Capture the cell that displays the provided text and extract its [X, Y] central coordinate. 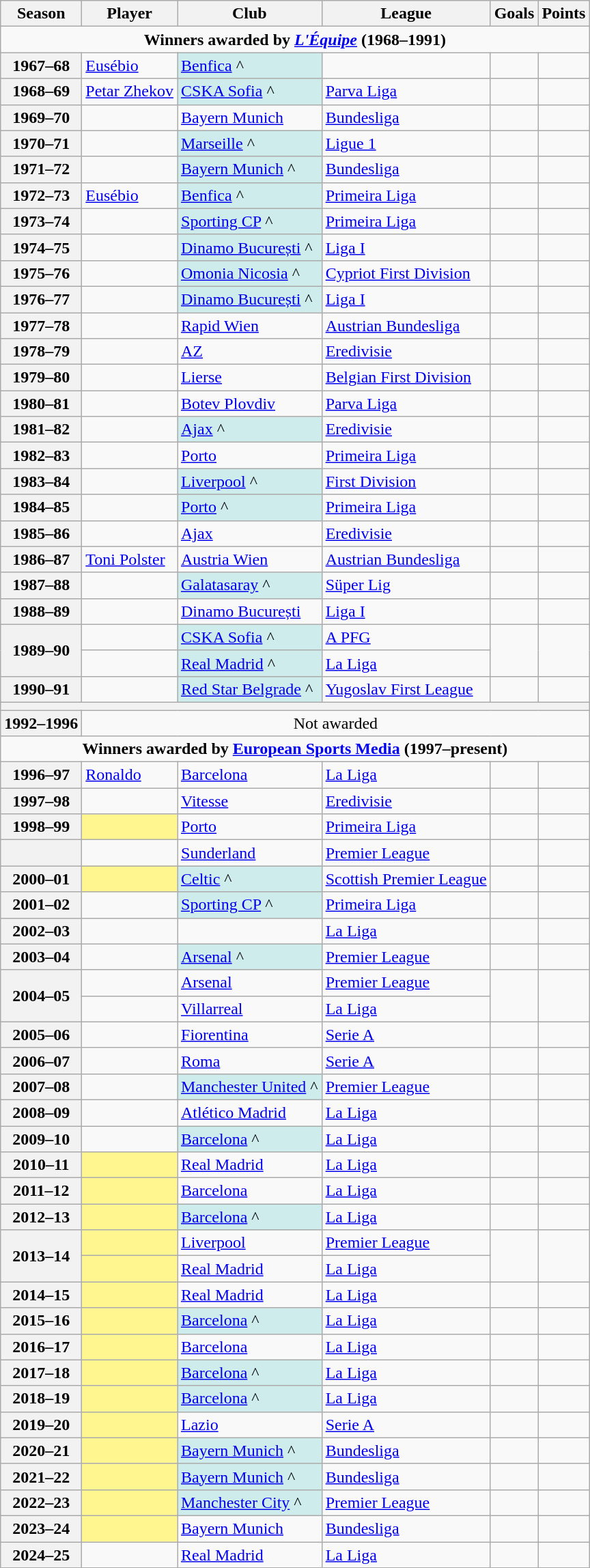
1968–69 [41, 92]
2000–01 [41, 879]
2017–18 [41, 1373]
2010–11 [41, 1165]
2020–21 [41, 1451]
Omonia Nicosia ^ [250, 273]
2009–10 [41, 1138]
1984–85 [41, 507]
Vitesse [250, 801]
1974–75 [41, 247]
Red Star Belgrade ^ [250, 689]
Atlético Madrid [250, 1112]
Scottish Premier League [406, 879]
Süper Lig [406, 585]
2016–17 [41, 1347]
1970–71 [41, 143]
Arsenal [250, 983]
Galatasaray ^ [250, 585]
1998–99 [41, 827]
1975–76 [41, 273]
1980–81 [41, 404]
2011–12 [41, 1191]
Points [564, 14]
Winners awarded by L'Équipe (1968–1991) [295, 40]
1985–86 [41, 533]
1981–82 [41, 430]
1986–87 [41, 559]
Winners awarded by European Sports Media (1997–present) [295, 749]
Goals [514, 14]
2018–19 [41, 1399]
Toni Polster [130, 559]
Austria Wien [250, 559]
A PFG [406, 637]
1979–80 [41, 378]
Porto ^ [250, 507]
Dinamo București [250, 611]
1988–89 [41, 611]
Liverpool ^ [250, 481]
1992–1996 [41, 723]
1990–91 [41, 689]
1967–68 [41, 66]
First Division [406, 481]
2006–07 [41, 1061]
2013–14 [41, 1256]
1997–98 [41, 801]
Ronaldo [130, 775]
2019–20 [41, 1425]
2015–16 [41, 1321]
Roma [250, 1061]
2001–02 [41, 905]
2005–06 [41, 1035]
1987–88 [41, 585]
1996–97 [41, 775]
Arsenal ^ [250, 957]
2008–09 [41, 1112]
Botev Plovdiv [250, 404]
1989–90 [41, 650]
Ajax ^ [250, 430]
1971–72 [41, 169]
2004–05 [41, 996]
Rapid Wien [250, 326]
Ligue 1 [406, 143]
Belgian First Division [406, 378]
Not awarded [336, 723]
2024–25 [41, 1555]
1982–83 [41, 456]
2002–03 [41, 931]
Celtic ^ [250, 879]
Manchester City ^ [250, 1502]
Lazio [250, 1425]
Real Madrid ^ [250, 663]
League [406, 14]
AZ [250, 352]
Cypriot First Division [406, 273]
Club [250, 14]
2022–23 [41, 1502]
1972–73 [41, 195]
Lierse [250, 378]
1969–70 [41, 117]
2003–04 [41, 957]
Marseille ^ [250, 143]
1977–78 [41, 326]
Player [130, 14]
Ajax [250, 533]
2021–22 [41, 1476]
Villarreal [250, 1009]
1976–77 [41, 299]
1983–84 [41, 481]
Season [41, 14]
2012–13 [41, 1217]
2023–24 [41, 1528]
Sunderland [250, 853]
Yugoslav First League [406, 689]
1973–74 [41, 221]
Manchester United ^ [250, 1087]
Liverpool [250, 1243]
2014–15 [41, 1295]
Fiorentina [250, 1035]
1978–79 [41, 352]
2007–08 [41, 1087]
Petar Zhekov [130, 92]
